Locate the cell with the specified text and output its (x, y) center coordinate. 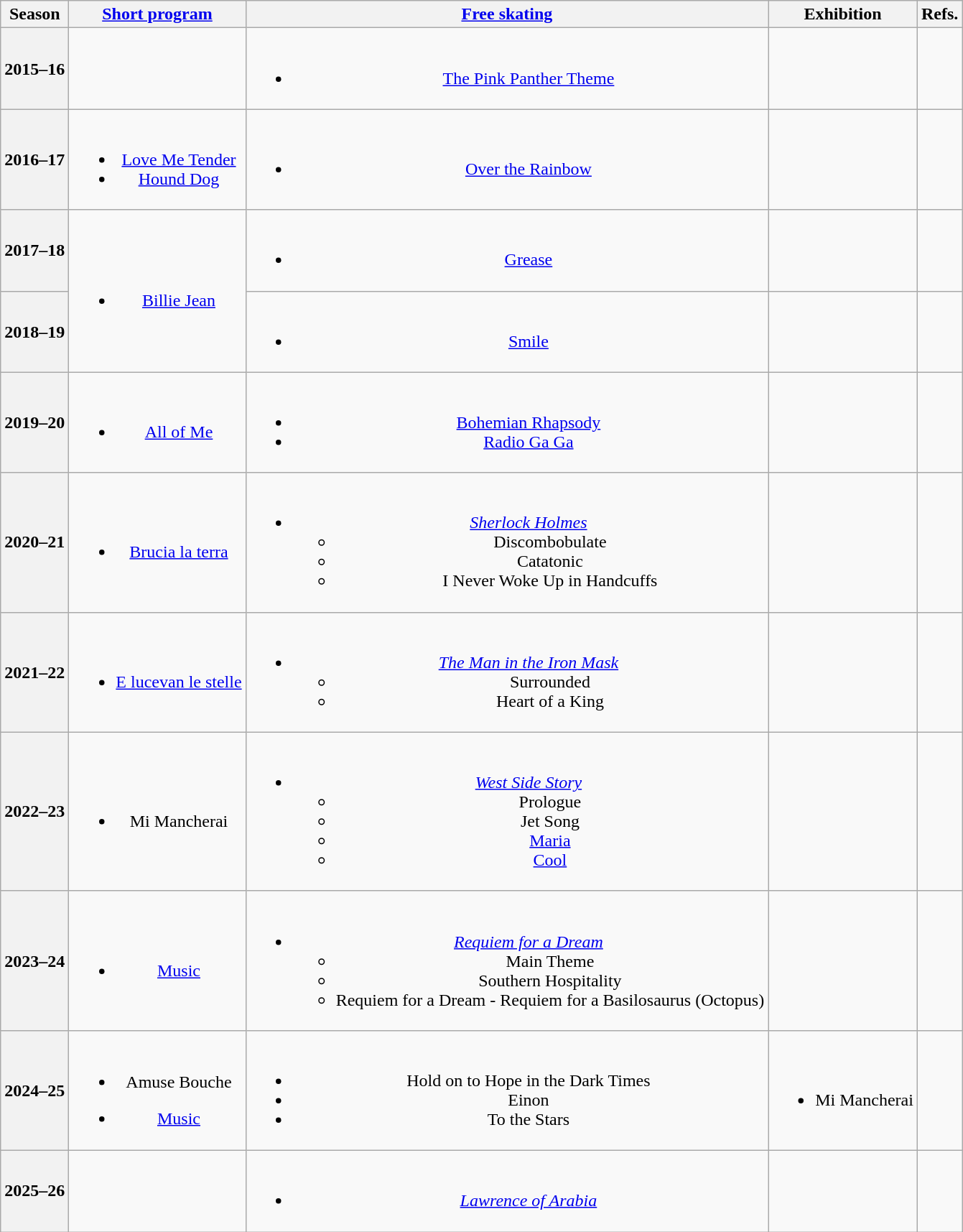
Sherlock HolmesDiscombobulateCatatonicI Never Woke Up in Handcuffs (507, 542)
2024–25 (34, 1090)
All of Me (157, 422)
2023–24 (34, 960)
Short program (157, 14)
Billie Jean (157, 291)
2020–21 (34, 542)
2021–22 (34, 672)
Grease (507, 250)
2018–19 (34, 332)
2022–23 (34, 812)
Amuse Bouche Music (157, 1090)
Refs. (939, 14)
Hold on to Hope in the Dark Times EinonTo the Stars (507, 1090)
Requiem for a Dream Main Theme Southern Hospitality Requiem for a Dream - Requiem for a Basilosaurus (Octopus) (507, 960)
The Pink Panther Theme (507, 69)
Free skating (507, 14)
Love Me TenderHound Dog (157, 159)
Lawrence of Arabia (507, 1191)
2019–20 (34, 422)
Season (34, 14)
Music (157, 960)
2025–26 (34, 1191)
The Man in the Iron MaskSurroundedHeart of a King (507, 672)
West Side Story PrologueJet Song Maria Cool (507, 812)
2015–16 (34, 69)
Over the Rainbow (507, 159)
E lucevan le stelle (157, 672)
Smile (507, 332)
Bohemian RhapsodyRadio Ga Ga (507, 422)
2016–17 (34, 159)
Exhibition (843, 14)
Brucia la terra (157, 542)
2017–18 (34, 250)
